Detect which cell encompasses the target text, then output its [x, y] center coordinate. 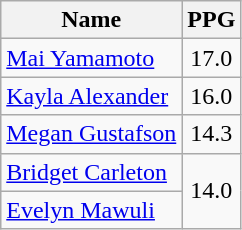
Megan Gustafson [92, 134]
Evelyn Mawuli [92, 210]
Name [92, 20]
Kayla Alexander [92, 96]
17.0 [212, 58]
PPG [212, 20]
14.0 [212, 191]
Mai Yamamoto [92, 58]
16.0 [212, 96]
Bridget Carleton [92, 172]
14.3 [212, 134]
